Provide the [X, Y] coordinate of the cell's center where the given text is located.  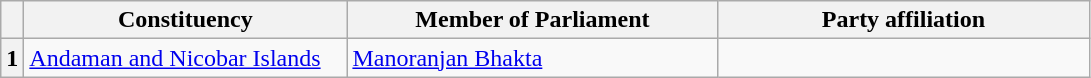
Manoranjan Bhakta [532, 58]
1 [12, 58]
Party affiliation [904, 20]
Andaman and Nicobar Islands [186, 58]
Member of Parliament [532, 20]
Constituency [186, 20]
